For the text-containing cell, return its midpoint in [x, y] coordinate format. 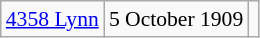
5 October 1909 [176, 19]
4358 Lynn [52, 19]
